Pinpoint the cell where the given text exists, returning its [x, y] midpoint coordinate. 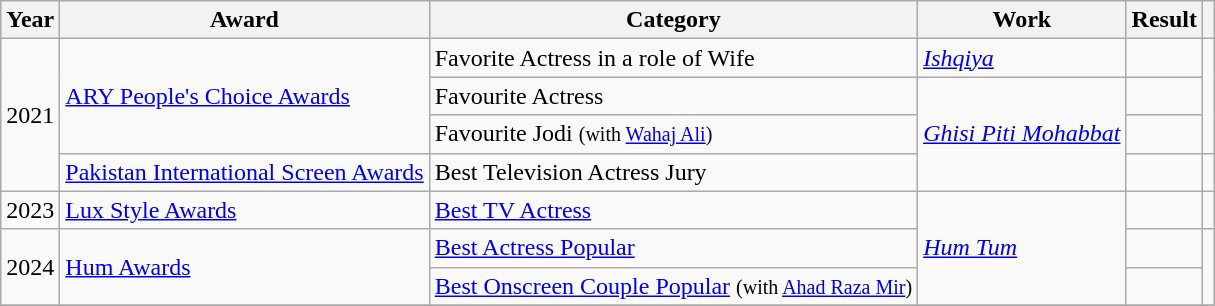
Result [1164, 20]
Best Onscreen Couple Popular (with Ahad Raza Mir) [673, 286]
ARY People's Choice Awards [244, 96]
2024 [30, 267]
Favourite Actress [673, 96]
Category [673, 20]
Ghisi Piti Mohabbat [1022, 134]
2021 [30, 115]
Best TV Actress [673, 210]
Favourite Jodi (with Wahaj Ali) [673, 134]
Work [1022, 20]
Best Actress Popular [673, 248]
Award [244, 20]
Ishqiya [1022, 58]
Best Television Actress Jury [673, 172]
Lux Style Awards [244, 210]
Hum Tum [1022, 248]
Hum Awards [244, 267]
Pakistan International Screen Awards [244, 172]
Year [30, 20]
Favorite Actress in a role of Wife [673, 58]
2023 [30, 210]
